Return the (x, y) coordinate for the center point of the cell that contains the specified text.  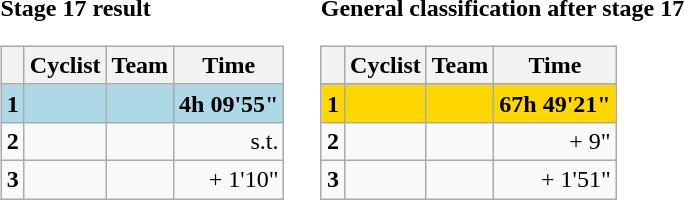
+ 1'51" (555, 179)
+ 1'10" (229, 179)
67h 49'21" (555, 103)
s.t. (229, 141)
+ 9" (555, 141)
4h 09'55" (229, 103)
